Return [X, Y] of the center of cell containing provided text 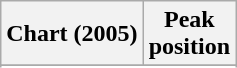
Chart (2005) [72, 34]
Peakposition [189, 34]
